Determine the (x, y) coordinate at the center of the cell enclosing the given text.  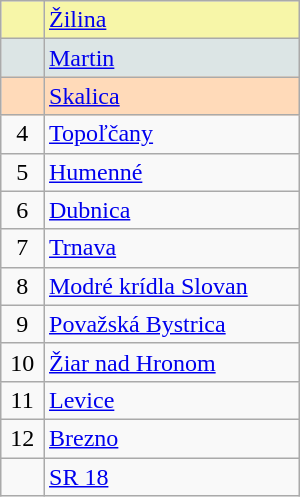
9 (22, 324)
4 (22, 134)
10 (22, 362)
Modré krídla Slovan (172, 286)
Žiar nad Hronom (172, 362)
SR 18 (172, 477)
Žilina (172, 20)
Dubnica (172, 210)
6 (22, 210)
11 (22, 400)
Levice (172, 400)
5 (22, 172)
Skalica (172, 96)
Považská Bystrica (172, 324)
7 (22, 248)
Brezno (172, 438)
Humenné (172, 172)
8 (22, 286)
Topoľčany (172, 134)
Martin (172, 58)
Trnava (172, 248)
12 (22, 438)
